Scan for the cell matching the given text and deliver its (x, y) coordinate at center. 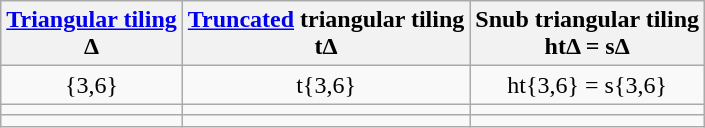
Snub triangular tilinghtΔ = sΔ (588, 34)
t{3,6} (326, 85)
Triangular tilingΔ (92, 34)
{3,6} (92, 85)
Truncated triangular tilingtΔ (326, 34)
ht{3,6} = s{3,6} (588, 85)
